Determine the [X, Y] coordinate at the center of the cell enclosing the given text.  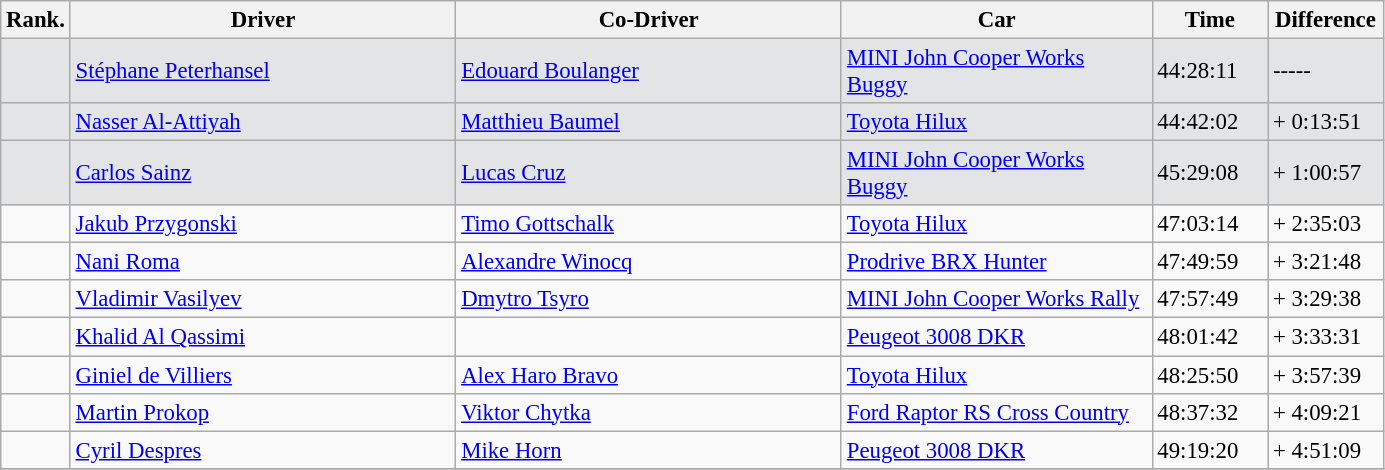
44:42:02 [1210, 122]
Dmytro Tsyro [649, 299]
+ 1:00:57 [1326, 174]
48:37:32 [1210, 412]
Edouard Boulanger [649, 72]
Jakub Przygonski [263, 224]
Stéphane Peterhansel [263, 72]
Car [996, 20]
Nasser Al-Attiyah [263, 122]
Lucas Cruz [649, 174]
Martin Prokop [263, 412]
47:49:59 [1210, 262]
+ 3:33:31 [1326, 337]
49:19:20 [1210, 450]
+ 2:35:03 [1326, 224]
Driver [263, 20]
----- [1326, 72]
Co-Driver [649, 20]
Alex Haro Bravo [649, 375]
47:03:14 [1210, 224]
Time [1210, 20]
45:29:08 [1210, 174]
Prodrive BRX Hunter [996, 262]
Khalid Al Qassimi [263, 337]
44:28:11 [1210, 72]
Rank. [36, 20]
Ford Raptor RS Cross Country [996, 412]
Timo Gottschalk [649, 224]
Viktor Chytka [649, 412]
+ 3:57:39 [1326, 375]
Difference [1326, 20]
48:25:50 [1210, 375]
+ 4:09:21 [1326, 412]
Mike Horn [649, 450]
+ 4:51:09 [1326, 450]
47:57:49 [1210, 299]
Matthieu Baumel [649, 122]
Carlos Sainz [263, 174]
MINI John Cooper Works Rally [996, 299]
Giniel de Villiers [263, 375]
+ 0:13:51 [1326, 122]
Cyril Despres [263, 450]
+ 3:29:38 [1326, 299]
48:01:42 [1210, 337]
+ 3:21:48 [1326, 262]
Nani Roma [263, 262]
Alexandre Winocq [649, 262]
Vladimir Vasilyev [263, 299]
